For the text-containing cell, return its midpoint in (x, y) coordinate format. 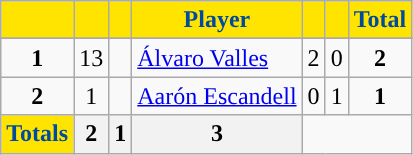
13 (92, 58)
Player (217, 20)
Aarón Escandell (217, 96)
Álvaro Valles (217, 58)
Total (380, 20)
3 (217, 134)
Totals (38, 134)
